Search for the cell housing the specified text and yield its (x, y) center coordinate. 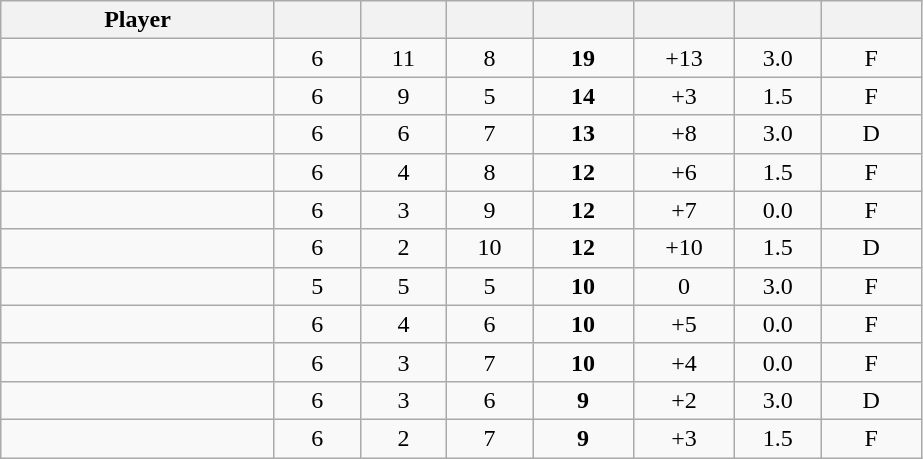
+4 (684, 362)
+13 (684, 58)
13 (582, 134)
+7 (684, 210)
19 (582, 58)
+10 (684, 248)
14 (582, 96)
11 (403, 58)
+6 (684, 172)
+5 (684, 324)
+8 (684, 134)
0 (684, 286)
+2 (684, 400)
Player (138, 20)
